From the cell containing the given text, extract its center point as [x, y] coordinate. 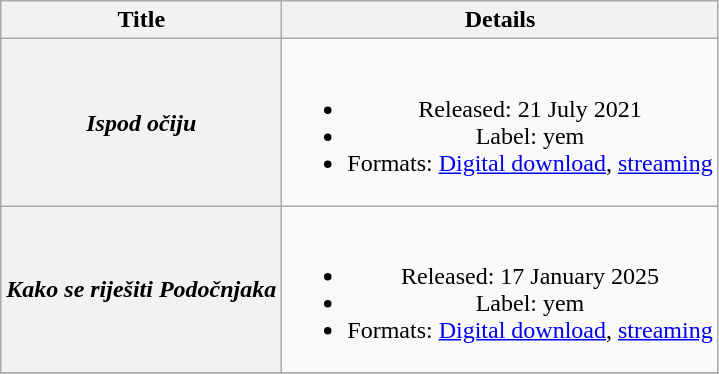
Kako se riješiti Podočnjaka [142, 290]
Title [142, 20]
Ispod očiju [142, 122]
Released: 21 July 2021Label: yemFormats: Digital download, streaming [500, 122]
Details [500, 20]
Released: 17 January 2025Label: yemFormats: Digital download, streaming [500, 290]
